Return the [x, y] coordinate for the center point of the cell that contains the specified text.  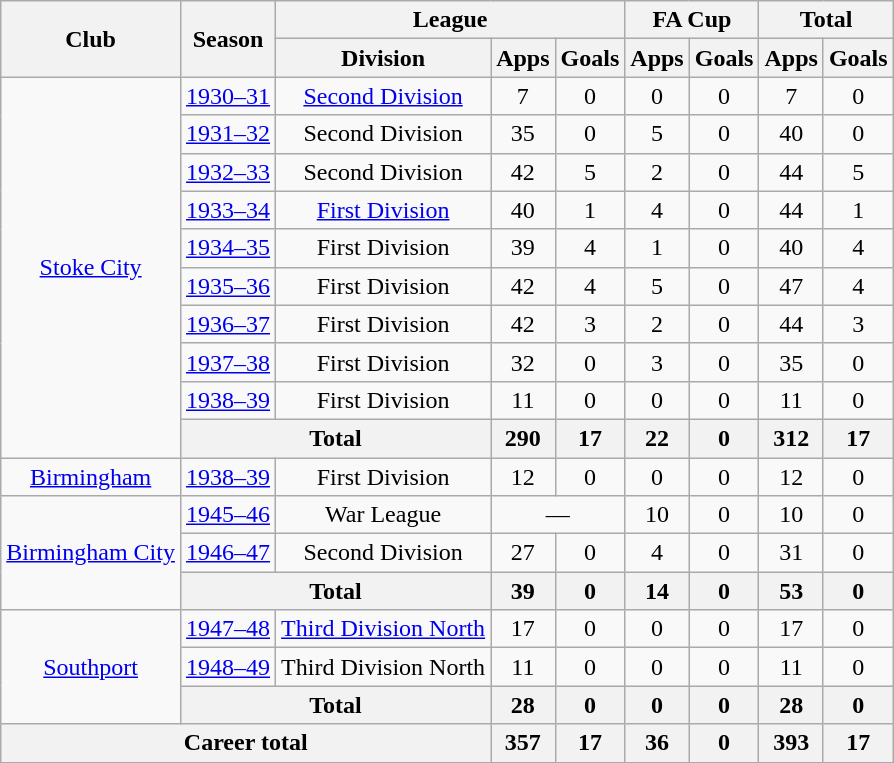
Birmingham City [91, 553]
1934–35 [228, 248]
1931–32 [228, 134]
32 [523, 362]
14 [657, 591]
393 [791, 743]
1937–38 [228, 362]
1946–47 [228, 553]
1936–37 [228, 324]
Stoke City [91, 268]
Division [384, 58]
53 [791, 591]
27 [523, 553]
290 [523, 438]
— [558, 515]
36 [657, 743]
22 [657, 438]
1935–36 [228, 286]
312 [791, 438]
Career total [246, 743]
1930–31 [228, 96]
Club [91, 39]
FA Cup [692, 20]
1933–34 [228, 210]
Birmingham [91, 477]
1947–48 [228, 629]
League [450, 20]
Season [228, 39]
1932–33 [228, 172]
47 [791, 286]
War League [384, 515]
31 [791, 553]
Southport [91, 667]
1945–46 [228, 515]
357 [523, 743]
1948–49 [228, 667]
